Pinpoint the cell where the given text exists, returning its (X, Y) midpoint coordinate. 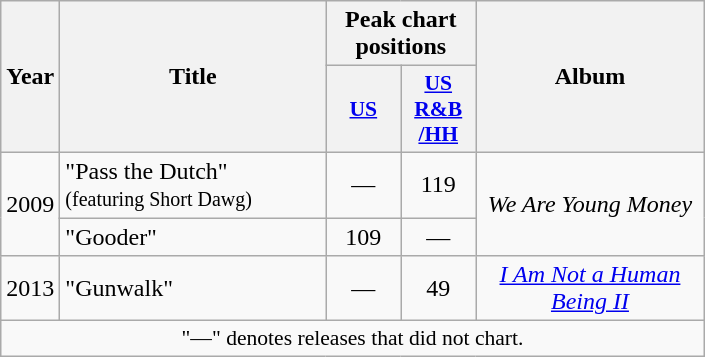
We Are Young Money (590, 204)
2009 (30, 204)
"—" denotes releases that did not chart. (353, 339)
"Gunwalk" (193, 288)
2013 (30, 288)
109 (364, 237)
"Pass the Dutch"(featuring Short Dawg) (193, 184)
49 (438, 288)
119 (438, 184)
USR&B/HH (438, 110)
US (364, 110)
Album (590, 77)
Peak chart positions (401, 34)
I Am Not a Human Being II (590, 288)
Title (193, 77)
"Gooder" (193, 237)
Year (30, 77)
